Search for the cell housing the specified text and yield its (X, Y) center coordinate. 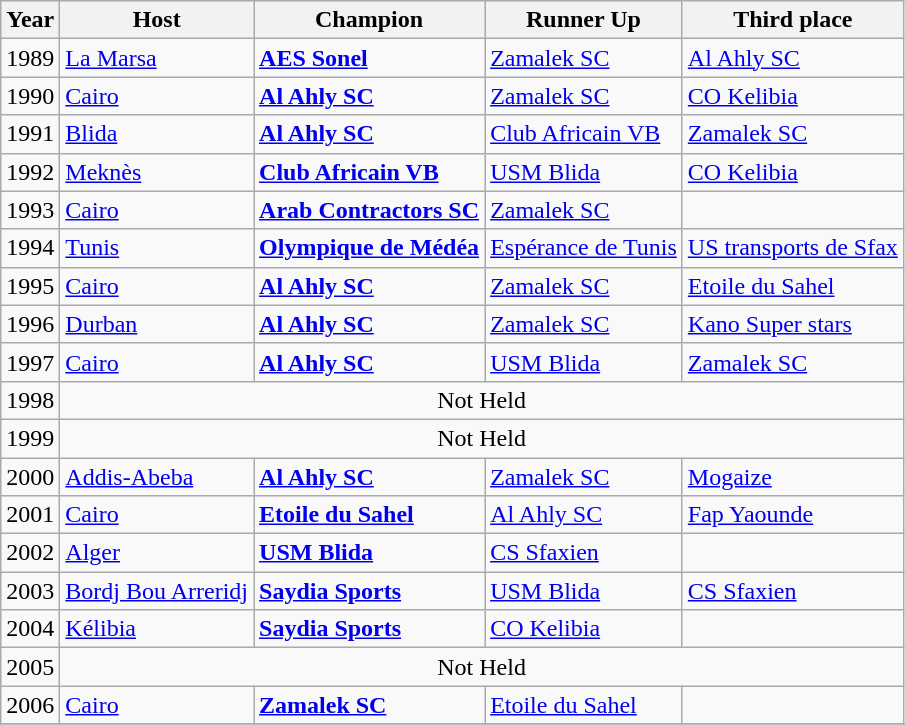
1989 (30, 58)
Fap Yaounde (792, 515)
Year (30, 20)
Addis-Abeba (157, 477)
Blida (157, 134)
1995 (30, 286)
Arab Contractors SC (370, 210)
Tunis (157, 248)
La Marsa (157, 58)
1993 (30, 210)
1992 (30, 172)
2005 (30, 667)
2003 (30, 591)
2001 (30, 515)
1998 (30, 400)
Olympique de Médéa (370, 248)
Host (157, 20)
Bordj Bou Arreridj (157, 591)
Alger (157, 553)
Mogaize (792, 477)
2006 (30, 705)
1990 (30, 96)
2002 (30, 553)
1997 (30, 362)
Meknès (157, 172)
Durban (157, 324)
1996 (30, 324)
Kélibia (157, 629)
Champion (370, 20)
2004 (30, 629)
1991 (30, 134)
Espérance de Tunis (584, 248)
1994 (30, 248)
1999 (30, 438)
US transports de Sfax (792, 248)
Runner Up (584, 20)
Third place (792, 20)
2000 (30, 477)
AES Sonel (370, 58)
Kano Super stars (792, 324)
